Scan for the cell matching the given text and deliver its [X, Y] coordinate at center. 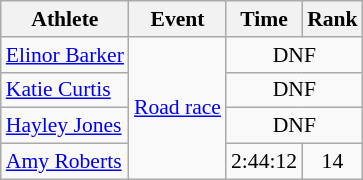
Road race [178, 108]
14 [332, 162]
Event [178, 19]
2:44:12 [264, 162]
Rank [332, 19]
Hayley Jones [65, 126]
Elinor Barker [65, 55]
Time [264, 19]
Katie Curtis [65, 90]
Amy Roberts [65, 162]
Athlete [65, 19]
